Detect which cell encompasses the target text, then output its (X, Y) center coordinate. 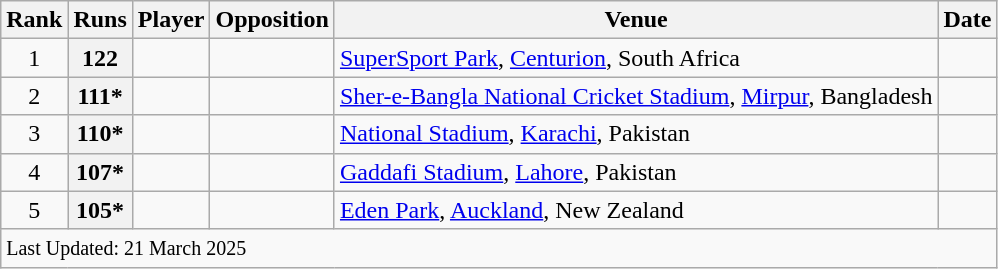
SuperSport Park, Centurion, South Africa (636, 58)
National Stadium, Karachi, Pakistan (636, 134)
Date (968, 20)
110* (100, 134)
Runs (100, 20)
105* (100, 210)
Opposition (272, 20)
111* (100, 96)
5 (34, 210)
Last Updated: 21 March 2025 (499, 248)
4 (34, 172)
Gaddafi Stadium, Lahore, Pakistan (636, 172)
2 (34, 96)
107* (100, 172)
3 (34, 134)
Rank (34, 20)
Player (171, 20)
1 (34, 58)
122 (100, 58)
Venue (636, 20)
Eden Park, Auckland, New Zealand (636, 210)
Sher-e-Bangla National Cricket Stadium, Mirpur, Bangladesh (636, 96)
